Find where the given text appears and provide that cell's center as [X, Y] coordinate. 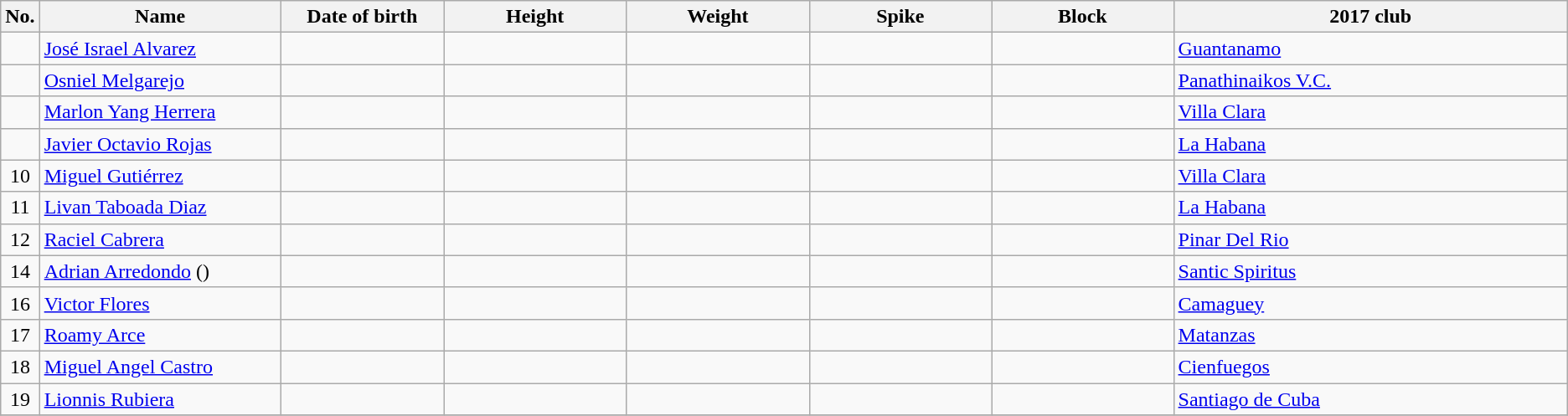
Santic Spiritus [1370, 271]
Cienfuegos [1370, 367]
Santiago de Cuba [1370, 399]
Date of birth [362, 17]
Lionnis Rubiera [160, 399]
Panathinaikos V.C. [1370, 80]
Miguel Angel Castro [160, 367]
Roamy Arce [160, 335]
Matanzas [1370, 335]
Adrian Arredondo () [160, 271]
Javier Octavio Rojas [160, 144]
Marlon Yang Herrera [160, 112]
No. [20, 17]
Camaguey [1370, 303]
18 [20, 367]
José Israel Alvarez [160, 49]
Raciel Cabrera [160, 239]
16 [20, 303]
12 [20, 239]
Pinar Del Rio [1370, 239]
Weight [718, 17]
Name [160, 17]
11 [20, 208]
Height [535, 17]
Block [1083, 17]
Guantanamo [1370, 49]
14 [20, 271]
19 [20, 399]
Miguel Gutiérrez [160, 176]
Spike [900, 17]
17 [20, 335]
Victor Flores [160, 303]
Osniel Melgarejo [160, 80]
2017 club [1370, 17]
Livan Taboada Diaz [160, 208]
10 [20, 176]
